Find where the given text appears and provide that cell's center as (x, y) coordinate. 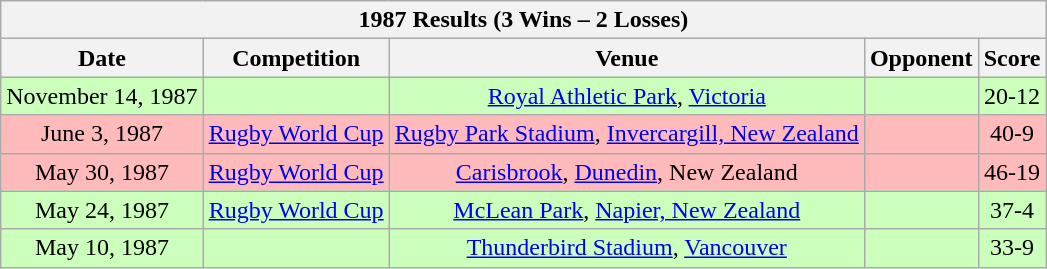
May 24, 1987 (102, 210)
Thunderbird Stadium, Vancouver (626, 248)
Score (1012, 58)
Carisbrook, Dunedin, New Zealand (626, 172)
Venue (626, 58)
1987 Results (3 Wins – 2 Losses) (524, 20)
McLean Park, Napier, New Zealand (626, 210)
November 14, 1987 (102, 96)
Competition (296, 58)
May 30, 1987 (102, 172)
Date (102, 58)
Rugby Park Stadium, Invercargill, New Zealand (626, 134)
June 3, 1987 (102, 134)
33-9 (1012, 248)
20-12 (1012, 96)
Royal Athletic Park, Victoria (626, 96)
May 10, 1987 (102, 248)
37-4 (1012, 210)
Opponent (921, 58)
40-9 (1012, 134)
46-19 (1012, 172)
